Output the [x, y] coordinate of the center of the cell containing the given text.  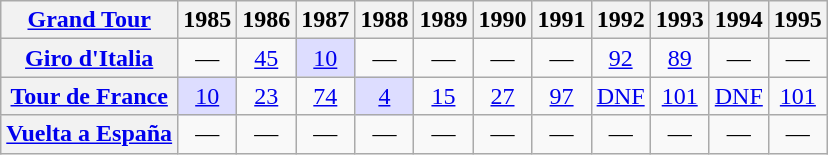
1988 [384, 20]
1994 [738, 20]
15 [444, 96]
1991 [562, 20]
Grand Tour [90, 20]
1990 [502, 20]
74 [326, 96]
4 [384, 96]
92 [620, 58]
45 [266, 58]
1985 [208, 20]
1989 [444, 20]
Vuelta a España [90, 134]
89 [680, 58]
Tour de France [90, 96]
1995 [798, 20]
1987 [326, 20]
23 [266, 96]
1993 [680, 20]
97 [562, 96]
1986 [266, 20]
Giro d'Italia [90, 58]
1992 [620, 20]
27 [502, 96]
